Extract the (x, y) coordinate from the center of the cell holding the provided text.  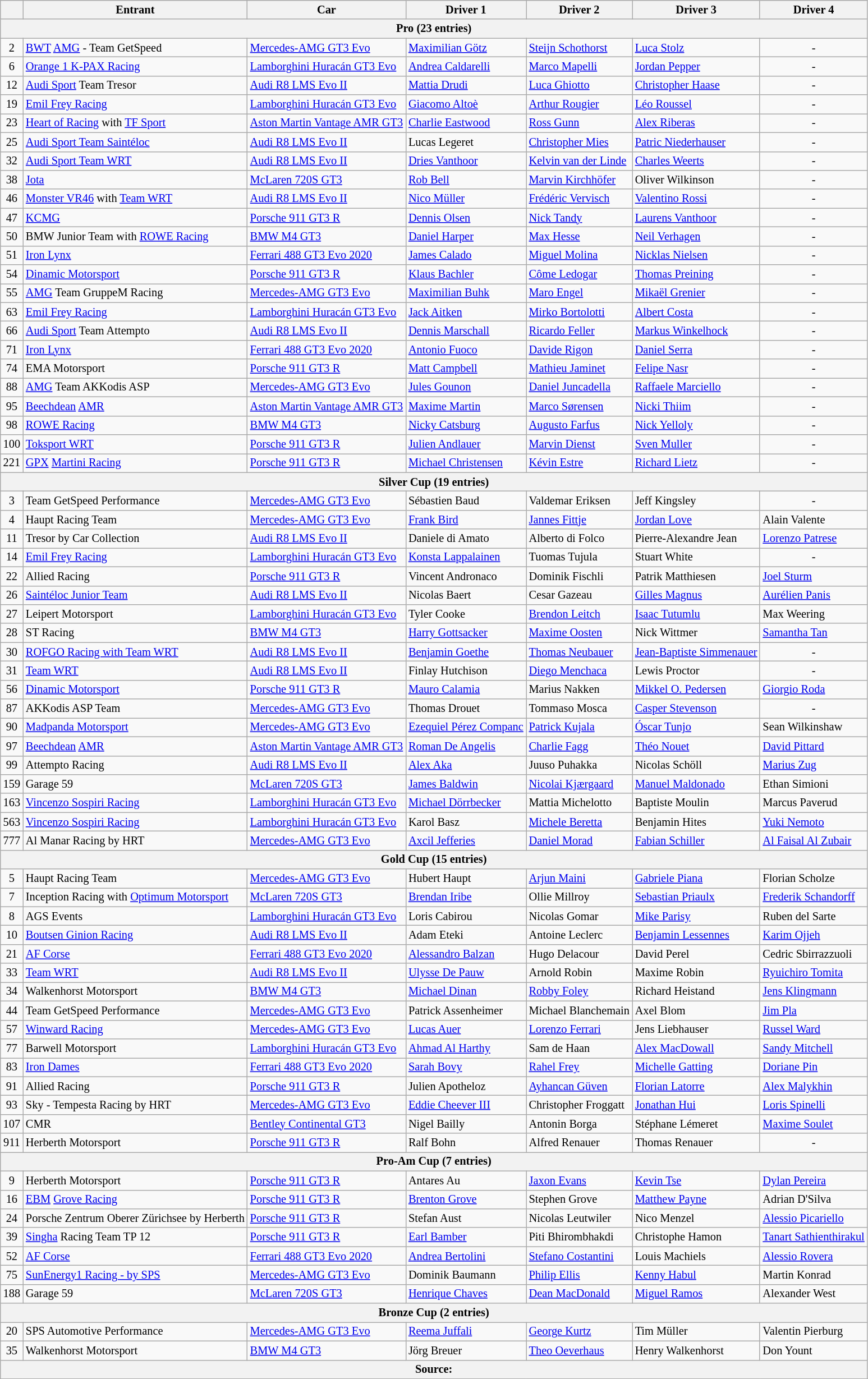
56 (12, 689)
Luca Ghiotto (579, 85)
Pro (23 entries) (434, 29)
Sebastian Priaulx (696, 897)
Benjamin Lessennes (696, 935)
Eddie Cheever III (466, 1105)
Sam de Haan (579, 1048)
Ayhancan Güven (579, 1086)
Christopher Mies (579, 142)
35 (12, 1350)
Maximilian Buhk (466, 293)
Patric Niederhauser (696, 142)
Dean MacDonald (579, 1294)
Florian Scholze (814, 879)
David Pittard (814, 746)
93 (12, 1105)
Nick Tandy (579, 218)
Roman De Angelis (466, 746)
28 (12, 633)
38 (12, 180)
51 (12, 255)
Casper Stevenson (696, 709)
Pro-Am Cup (7 entries) (434, 1161)
Richard Lietz (696, 463)
2 (12, 48)
Nick Wittmer (696, 633)
Max Hesse (579, 236)
AMG Team AKKodis ASP (135, 387)
Nicolai Kjærgaard (579, 784)
Bronze Cup (2 entries) (434, 1313)
SunEnergy1 Racing - by SPS (135, 1275)
Ryuichiro Tomita (814, 973)
Luca Stolz (696, 48)
Silver Cup (19 entries) (434, 482)
91 (12, 1086)
12 (12, 85)
Théo Nouet (696, 746)
George Kurtz (579, 1331)
Harry Gottsacker (466, 633)
Ruben del Sarte (814, 916)
Madpanda Motorsport (135, 727)
Matthew Payne (696, 1199)
Jack Aitken (466, 312)
Nicolas Baert (466, 595)
14 (12, 557)
Driver 2 (579, 10)
Florian Latorre (696, 1086)
Max Weering (814, 614)
Julien Apotheloz (466, 1086)
Alessandro Balzan (466, 954)
Albert Costa (696, 312)
Raffaele Marciello (696, 387)
Singha Racing Team TP 12 (135, 1237)
10 (12, 935)
Maxime Martin (466, 406)
11 (12, 539)
Rahel Frey (579, 1067)
Audi Sport Team WRT (135, 161)
Rob Bell (466, 180)
Tim Müller (696, 1331)
ROWE Racing (135, 425)
Marius Nakken (579, 689)
BWT AMG - Team GetSpeed (135, 48)
Jens Liebhauser (696, 1029)
Daniel Morad (579, 840)
Mattia Drudi (466, 85)
Michael Dörrbecker (466, 803)
Antonin Borga (579, 1124)
Inception Racing with Optimum Motorsport (135, 897)
27 (12, 614)
Boutsen Ginion Racing (135, 935)
Valentin Pierburg (814, 1331)
Jordan Pepper (696, 66)
Ricardo Feller (579, 330)
Marvin Dienst (579, 444)
Maximilian Götz (466, 48)
Michael Christensen (466, 463)
Jonathan Hui (696, 1105)
Tommaso Mosca (579, 709)
Kenny Habul (696, 1275)
Theo Oeverhaus (579, 1350)
9 (12, 1180)
31 (12, 670)
Dylan Pereira (814, 1180)
Ralf Bohn (466, 1143)
911 (12, 1143)
Stuart White (696, 557)
87 (12, 709)
16 (12, 1199)
3 (12, 500)
EMA Motorsport (135, 369)
5 (12, 879)
Andrea Caldarelli (466, 66)
Matt Campbell (466, 369)
Dominik Baumann (466, 1275)
Laurens Vanthoor (696, 218)
Nico Menzel (696, 1218)
Nicki Thiim (696, 406)
Ezequiel Pérez Companc (466, 727)
Augusto Farfus (579, 425)
Lewis Proctor (696, 670)
107 (12, 1124)
Maxime Soulet (814, 1124)
Nicolas Gomar (579, 916)
Dries Vanthoor (466, 161)
Stefan Aust (466, 1218)
Audi Sport Team Saintéloc (135, 142)
71 (12, 350)
Brenton Grove (466, 1199)
4 (12, 520)
159 (12, 784)
25 (12, 142)
Gilles Magnus (696, 595)
Jean-Baptiste Simmenauer (696, 652)
Léo Roussel (696, 104)
Marco Mapelli (579, 66)
Cedric Sbirrazzuoli (814, 954)
Nicklas Nielsen (696, 255)
Cesar Gazeau (579, 595)
Thomas Neubauer (579, 652)
Driver 1 (466, 10)
34 (12, 991)
Patrick Assenheimer (466, 1010)
Brendan Iribe (466, 897)
100 (12, 444)
8 (12, 916)
Ahmad Al Harthy (466, 1048)
Axel Blom (696, 1010)
Christopher Haase (696, 85)
19 (12, 104)
66 (12, 330)
Nico Müller (466, 199)
Don Yount (814, 1350)
Stefano Costantini (579, 1256)
Samantha Tan (814, 633)
Lucas Auer (466, 1029)
Philip Ellis (579, 1275)
Toksport WRT (135, 444)
Hugo Delacour (579, 954)
Michael Blanchemain (579, 1010)
Óscar Tunjo (696, 727)
Juuso Puhakka (579, 765)
44 (12, 1010)
Sandy Mitchell (814, 1048)
Heart of Racing with TF Sport (135, 123)
Christophe Hamon (696, 1237)
Alex Malykhin (814, 1086)
Maro Engel (579, 293)
63 (12, 312)
Markus Winkelhock (696, 330)
Tyler Cooke (466, 614)
7 (12, 897)
Alessio Rovera (814, 1256)
Tuomas Tujula (579, 557)
Al Faisal Al Zubair (814, 840)
23 (12, 123)
99 (12, 765)
Daniel Juncadella (579, 387)
Leipert Motorsport (135, 614)
Entrant (135, 10)
Karol Basz (466, 822)
Alex Aka (466, 765)
52 (12, 1256)
Marco Sørensen (579, 406)
Oliver Wilkinson (696, 180)
95 (12, 406)
Diego Menchaca (579, 670)
Charlie Eastwood (466, 123)
Nick Yelloly (696, 425)
Brendon Leitch (579, 614)
Daniel Serra (696, 350)
Michael Dinan (466, 991)
Kelvin van der Linde (579, 161)
Mattia Michelotto (579, 803)
Sébastien Baud (466, 500)
Mirko Bortolotti (579, 312)
Steijn Schothorst (579, 48)
Sarah Bovy (466, 1067)
GPX Martini Racing (135, 463)
Jules Gounon (466, 387)
22 (12, 576)
Giorgio Roda (814, 689)
Yuki Nemoto (814, 822)
Alex Riberas (696, 123)
Christopher Froggatt (579, 1105)
Orange 1 K-PAX Racing (135, 66)
Adrian D'Silva (814, 1199)
Ulysse De Pauw (466, 973)
97 (12, 746)
Miguel Ramos (696, 1294)
Sven Muller (696, 444)
Mike Parisy (696, 916)
98 (12, 425)
Ollie Millroy (579, 897)
Antoine Leclerc (579, 935)
Frédéric Vervisch (579, 199)
75 (12, 1275)
Loris Cabirou (466, 916)
Maxime Robin (696, 973)
6 (12, 66)
Arnold Robin (579, 973)
Karim Ojjeh (814, 935)
32 (12, 161)
Car (327, 10)
Axcil Jefferies (466, 840)
Doriane Pin (814, 1067)
Henrique Chaves (466, 1294)
AMG Team GruppeM Racing (135, 293)
Alex MacDowall (696, 1048)
24 (12, 1218)
Lorenzo Patrese (814, 539)
Andrea Bertolini (466, 1256)
221 (12, 463)
188 (12, 1294)
Marius Zug (814, 765)
Daniele di Amato (466, 539)
David Perel (696, 954)
Jim Pla (814, 1010)
Lorenzo Ferrari (579, 1029)
EBM Grove Racing (135, 1199)
33 (12, 973)
Baptiste Moulin (696, 803)
Maxime Oosten (579, 633)
Côme Ledogar (579, 274)
Aurélien Panis (814, 595)
Piti Bhirombhakdi (579, 1237)
Nicolas Schöll (696, 765)
Nicky Catsburg (466, 425)
AKKodis ASP Team (135, 709)
Alfred Renauer (579, 1143)
Alexander West (814, 1294)
Earl Bamber (466, 1237)
Lucas Legeret (466, 142)
163 (12, 803)
ROFGO Racing with Team WRT (135, 652)
Finlay Hutchison (466, 670)
Antonio Fuoco (466, 350)
77 (12, 1048)
Gold Cup (15 entries) (434, 859)
AGS Events (135, 916)
88 (12, 387)
Reema Juffali (466, 1331)
Jens Klingmann (814, 991)
90 (12, 727)
Valdemar Eriksen (579, 500)
26 (12, 595)
Iron Dames (135, 1067)
Mathieu Jaminet (579, 369)
SPS Automotive Performance (135, 1331)
BMW Junior Team with ROWE Racing (135, 236)
Benjamin Goethe (466, 652)
Audi Sport Team Tresor (135, 85)
50 (12, 236)
Davide Rigon (579, 350)
Klaus Bachler (466, 274)
Patrick Kujala (579, 727)
Frederik Schandorff (814, 897)
Valentino Rossi (696, 199)
Felipe Nasr (696, 369)
Sean Wilkinshaw (814, 727)
Jörg Breuer (466, 1350)
Driver 3 (696, 10)
Nigel Bailly (466, 1124)
Alberto di Folco (579, 539)
Mauro Calamia (466, 689)
Michelle Gatting (696, 1067)
Julien Andlauer (466, 444)
Giacomo Altoè (466, 104)
Mikaël Grenier (696, 293)
Thomas Renauer (696, 1143)
Ethan Simioni (814, 784)
Jordan Love (696, 520)
Dennis Marschall (466, 330)
Thomas Preining (696, 274)
Jota (135, 180)
Sky - Tempesta Racing by HRT (135, 1105)
Source: (434, 1369)
777 (12, 840)
Konsta Lappalainen (466, 557)
Patrik Matthiesen (696, 576)
Joel Sturm (814, 576)
Miguel Molina (579, 255)
KCMG (135, 218)
Kévin Estre (579, 463)
Dennis Olsen (466, 218)
Monster VR46 with Team WRT (135, 199)
Ross Gunn (579, 123)
Attempto Racing (135, 765)
Alessio Picariello (814, 1218)
39 (12, 1237)
Gabriele Piana (696, 879)
Winward Racing (135, 1029)
Adam Eteki (466, 935)
Benjamin Hites (696, 822)
Robby Foley (579, 991)
Marcus Paverud (814, 803)
Richard Heistand (696, 991)
Loris Spinelli (814, 1105)
Henry Walkenhorst (696, 1350)
Fabian Schiller (696, 840)
Charlie Fagg (579, 746)
74 (12, 369)
Manuel Maldonado (696, 784)
Martin Konrad (814, 1275)
Charles Weerts (696, 161)
54 (12, 274)
Daniel Harper (466, 236)
Thomas Drouet (466, 709)
20 (12, 1331)
Pierre-Alexandre Jean (696, 539)
83 (12, 1067)
Isaac Tutumlu (696, 614)
21 (12, 954)
55 (12, 293)
Antares Au (466, 1180)
Tanart Sathienthirakul (814, 1237)
Barwell Motorsport (135, 1048)
Al Manar Racing by HRT (135, 840)
Kevin Tse (696, 1180)
Driver 4 (814, 10)
Jannes Fittje (579, 520)
Nicolas Leutwiler (579, 1218)
Hubert Haupt (466, 879)
30 (12, 652)
Michele Beretta (579, 822)
Mikkel O. Pedersen (696, 689)
Jeff Kingsley (696, 500)
Stéphane Lémeret (696, 1124)
Dominik Fischli (579, 576)
Frank Bird (466, 520)
James Calado (466, 255)
James Baldwin (466, 784)
47 (12, 218)
Audi Sport Team Attempto (135, 330)
Vincent Andronaco (466, 576)
Marvin Kirchhöfer (579, 180)
Tresor by Car Collection (135, 539)
CMR (135, 1124)
Arjun Maini (579, 879)
57 (12, 1029)
Louis Machiels (696, 1256)
Russel Ward (814, 1029)
Neil Verhagen (696, 236)
Porsche Zentrum Oberer Zürichsee by Herberth (135, 1218)
Bentley Continental GT3 (327, 1124)
Saintéloc Junior Team (135, 595)
ST Racing (135, 633)
Stephen Grove (579, 1199)
Alain Valente (814, 520)
563 (12, 822)
Arthur Rougier (579, 104)
Jaxon Evans (579, 1180)
46 (12, 199)
